For the text-containing cell, return its midpoint in (X, Y) coordinate format. 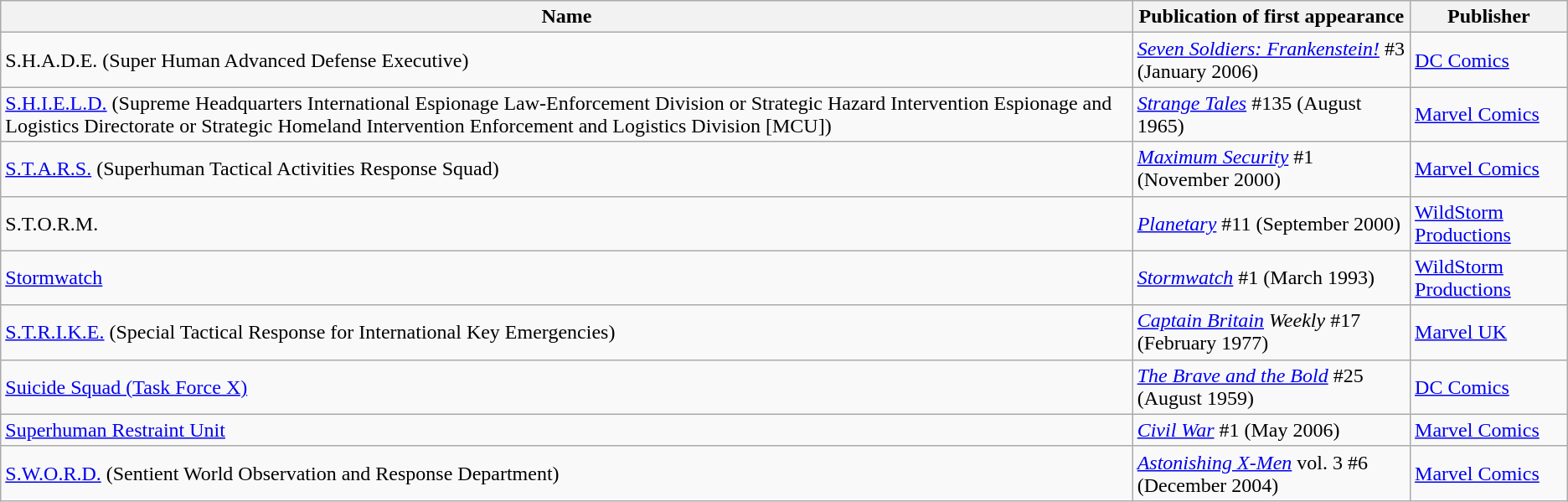
Name (566, 17)
Superhuman Restraint Unit (566, 430)
Suicide Squad (Task Force X) (566, 387)
Captain Britain Weekly #17 (February 1977) (1271, 332)
Stormwatch (566, 278)
S.T.O.R.M. (566, 223)
Astonishing X-Men vol. 3 #6 (December 2004) (1271, 473)
Publisher (1489, 17)
Civil War #1 (May 2006) (1271, 430)
S.H.A.D.E. (Super Human Advanced Defense Executive) (566, 60)
Planetary #11 (September 2000) (1271, 223)
S.W.O.R.D. (Sentient World Observation and Response Department) (566, 473)
S.T.A.R.S. (Superhuman Tactical Activities Response Squad) (566, 169)
Maximum Security #1 (November 2000) (1271, 169)
Strange Tales #135 (August 1965) (1271, 114)
Stormwatch #1 (March 1993) (1271, 278)
Seven Soldiers: Frankenstein! #3 (January 2006) (1271, 60)
Marvel UK (1489, 332)
The Brave and the Bold #25 (August 1959) (1271, 387)
Publication of first appearance (1271, 17)
S.T.R.I.K.E. (Special Tactical Response for International Key Emergencies) (566, 332)
